Scan for the cell matching the given text and deliver its (x, y) coordinate at center. 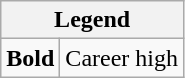
Bold (30, 58)
Legend (92, 20)
Career high (122, 58)
